Determine the (X, Y) coordinate at the center of the cell enclosing the given text.  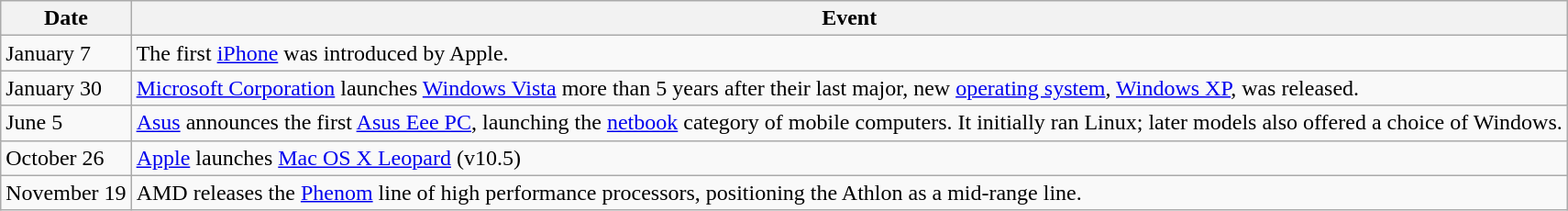
Event (849, 18)
June 5 (66, 123)
Microsoft Corporation launches Windows Vista more than 5 years after their last major, new operating system, Windows XP, was released. (849, 88)
January 30 (66, 88)
AMD releases the Phenom line of high performance processors, positioning the Athlon as a mid-range line. (849, 193)
Apple launches Mac OS X Leopard (v10.5) (849, 158)
October 26 (66, 158)
Date (66, 18)
January 7 (66, 53)
November 19 (66, 193)
The first iPhone was introduced by Apple. (849, 53)
